Return (x, y) of the center of cell containing provided text 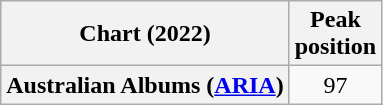
Peakposition (335, 34)
Chart (2022) (145, 34)
Australian Albums (ARIA) (145, 85)
97 (335, 85)
